Capture the cell that displays the provided text and extract its (x, y) central coordinate. 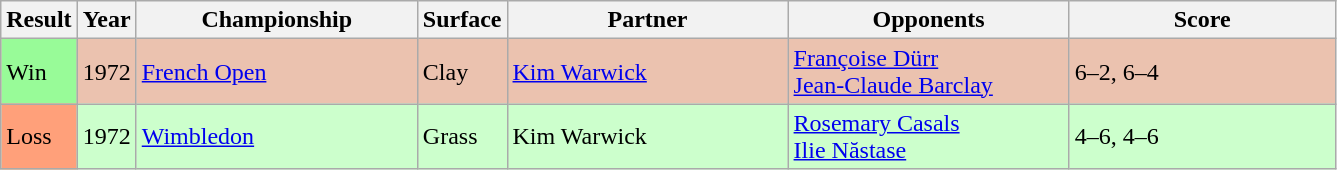
Wimbledon (276, 136)
Result (39, 20)
Surface (462, 20)
Score (1202, 20)
Grass (462, 136)
4–6, 4–6 (1202, 136)
Clay (462, 72)
Year (106, 20)
Loss (39, 136)
Rosemary Casals Ilie Năstase (928, 136)
Opponents (928, 20)
French Open (276, 72)
Partner (648, 20)
6–2, 6–4 (1202, 72)
Françoise Dürr Jean-Claude Barclay (928, 72)
Win (39, 72)
Championship (276, 20)
